Extract the [x, y] coordinate from the center of the cell holding the provided text.  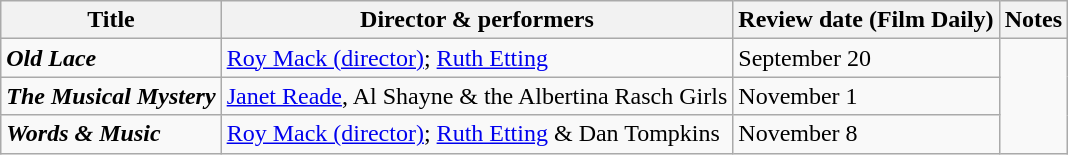
Notes [1033, 20]
The Musical Mystery [111, 96]
Janet Reade, Al Shayne & the Albertina Rasch Girls [477, 96]
Words & Music [111, 134]
Review date (Film Daily) [866, 20]
Roy Mack (director); Ruth Etting & Dan Tompkins [477, 134]
Old Lace [111, 58]
November 1 [866, 96]
Title [111, 20]
Roy Mack (director); Ruth Etting [477, 58]
Director & performers [477, 20]
September 20 [866, 58]
November 8 [866, 134]
